Search for the cell housing the specified text and yield its (X, Y) center coordinate. 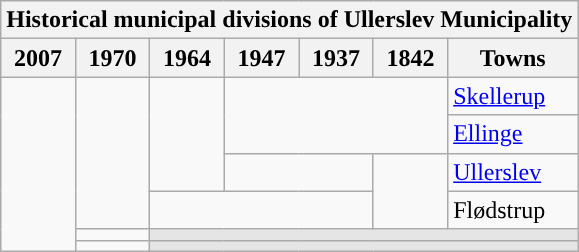
2007 (38, 58)
Flødstrup (513, 210)
Ellinge (513, 134)
Skellerup (513, 96)
1937 (336, 58)
1842 (410, 58)
1964 (187, 58)
1947 (261, 58)
Towns (513, 58)
1970 (112, 58)
Ullerslev (513, 172)
Historical municipal divisions of Ullerslev Municipality (290, 20)
